Output the [x, y] coordinate of the center of the cell containing the given text.  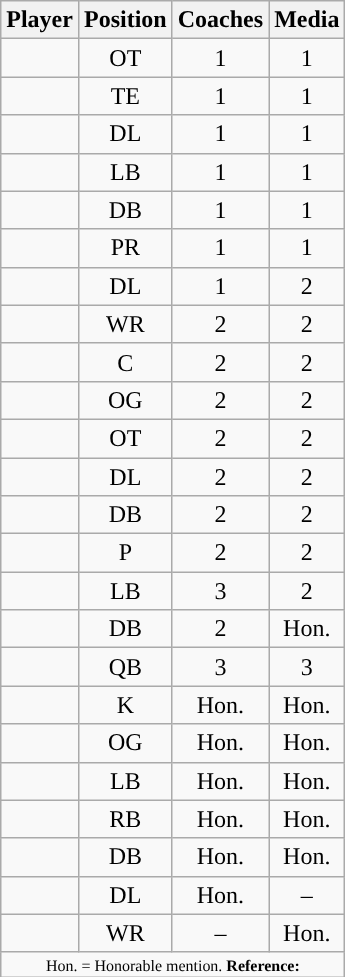
TE [125, 96]
PR [125, 248]
RB [125, 819]
Position [125, 20]
K [125, 705]
C [125, 362]
P [125, 553]
Hon. = Honorable mention. Reference: [173, 964]
Media [307, 20]
Player [40, 20]
Coaches [220, 20]
QB [125, 667]
